Extract the (x, y) coordinate from the center of the cell holding the provided text.  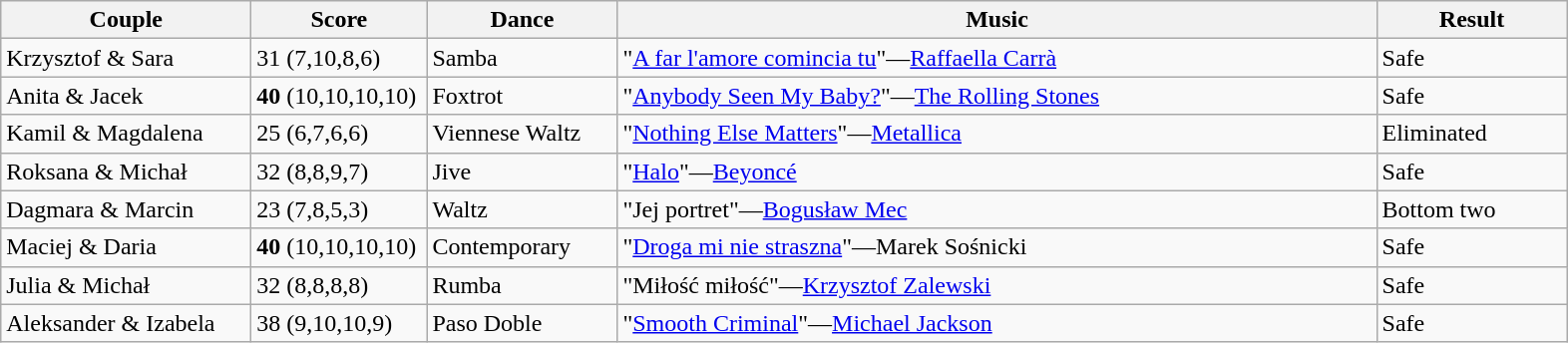
Music (997, 20)
Julia & Michał (126, 285)
"Droga mi nie straszna"—Marek Sośnicki (997, 247)
32 (8,8,8,8) (339, 285)
Eliminated (1472, 134)
32 (8,8,9,7) (339, 171)
Dance (523, 20)
Viennese Waltz (523, 134)
Jive (523, 171)
Score (339, 20)
Dagmara & Marcin (126, 209)
Foxtrot (523, 96)
"Smooth Criminal"—Michael Jackson (997, 323)
Anita & Jacek (126, 96)
23 (7,8,5,3) (339, 209)
Maciej & Daria (126, 247)
Paso Doble (523, 323)
Samba (523, 58)
Roksana & Michał (126, 171)
"Jej portret"—Bogusław Mec (997, 209)
Aleksander & Izabela (126, 323)
Couple (126, 20)
31 (7,10,8,6) (339, 58)
Waltz (523, 209)
"Anybody Seen My Baby?"—The Rolling Stones (997, 96)
Rumba (523, 285)
"A far l'amore comincia tu"—Raffaella Carrà (997, 58)
"Nothing Else Matters"—Metallica (997, 134)
Contemporary (523, 247)
Krzysztof & Sara (126, 58)
Kamil & Magdalena (126, 134)
Result (1472, 20)
38 (9,10,10,9) (339, 323)
25 (6,7,6,6) (339, 134)
"Halo"—Beyoncé (997, 171)
"Miłość miłość"—Krzysztof Zalewski (997, 285)
Bottom two (1472, 209)
